Locate the cell with the specified text and output its (x, y) center coordinate. 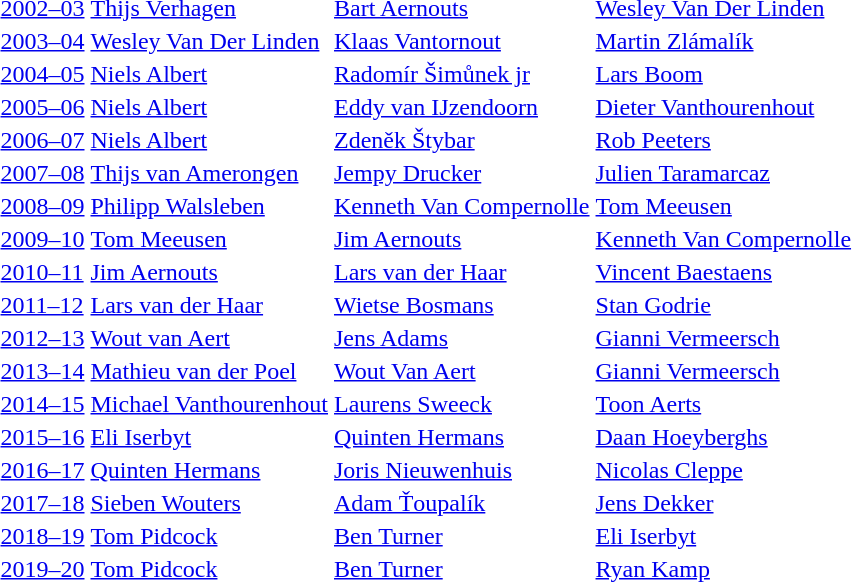
Wesley Van Der Linden (210, 41)
Laurens Sweeck (462, 404)
Wout van Aert (210, 338)
Tom Pidcock (210, 536)
Zdeněk Štybar (462, 140)
Eddy van IJzendoorn (462, 107)
Adam Ťoupalík (462, 503)
Eli Iserbyt (210, 437)
Ben Turner (462, 536)
Mathieu van der Poel (210, 371)
Wietse Bosmans (462, 305)
Michael Vanthourenhout (210, 404)
Kenneth Van Compernolle (462, 206)
Jens Adams (462, 338)
Jempy Drucker (462, 173)
Wout Van Aert (462, 371)
Philipp Walsleben (210, 206)
Radomír Šimůnek jr (462, 74)
Tom Meeusen (210, 239)
Sieben Wouters (210, 503)
Joris Nieuwenhuis (462, 470)
Klaas Vantornout (462, 41)
Thijs van Amerongen (210, 173)
